Detect which cell encompasses the target text, then output its [X, Y] center coordinate. 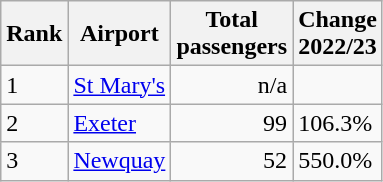
Change2022/23 [338, 34]
99 [232, 123]
550.0% [338, 161]
Exeter [120, 123]
St Mary's [120, 85]
106.3% [338, 123]
n/a [232, 85]
Newquay [120, 161]
2 [34, 123]
Airport [120, 34]
Rank [34, 34]
3 [34, 161]
52 [232, 161]
Totalpassengers [232, 34]
1 [34, 85]
